Capture the cell that displays the provided text and extract its [x, y] central coordinate. 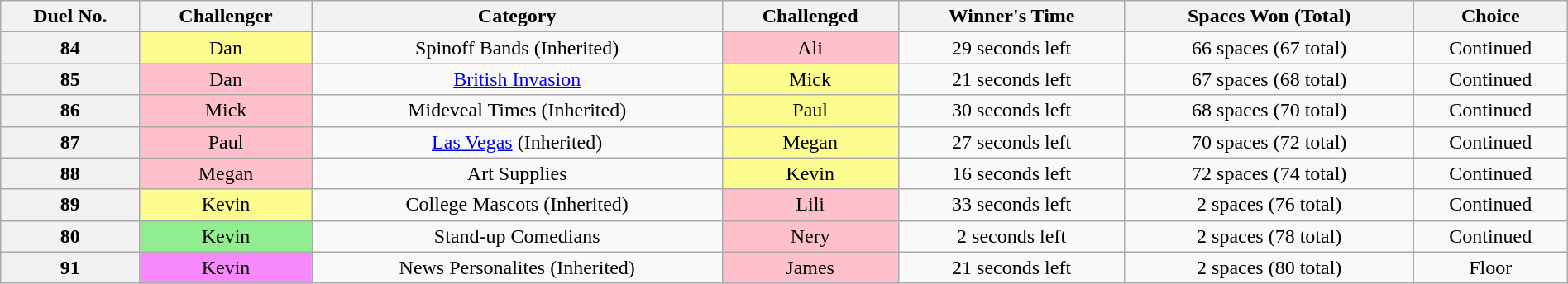
Spaces Won (Total) [1269, 17]
80 [70, 236]
British Invasion [517, 79]
2 spaces (76 total) [1269, 205]
89 [70, 205]
16 seconds left [1011, 173]
33 seconds left [1011, 205]
27 seconds left [1011, 142]
Nery [810, 236]
72 spaces (74 total) [1269, 173]
Art Supplies [517, 173]
66 spaces (67 total) [1269, 48]
Choice [1490, 17]
Challenger [226, 17]
84 [70, 48]
Category [517, 17]
Challenged [810, 17]
James [810, 267]
News Personalites (Inherited) [517, 267]
2 spaces (80 total) [1269, 267]
88 [70, 173]
Winner's Time [1011, 17]
Spinoff Bands (Inherited) [517, 48]
29 seconds left [1011, 48]
86 [70, 111]
85 [70, 79]
2 seconds left [1011, 236]
67 spaces (68 total) [1269, 79]
87 [70, 142]
Mideveal Times (Inherited) [517, 111]
2 spaces (78 total) [1269, 236]
Floor [1490, 267]
Las Vegas (Inherited) [517, 142]
Duel No. [70, 17]
Stand-up Comedians [517, 236]
College Mascots (Inherited) [517, 205]
91 [70, 267]
30 seconds left [1011, 111]
Ali [810, 48]
70 spaces (72 total) [1269, 142]
Lili [810, 205]
68 spaces (70 total) [1269, 111]
